Output the (x, y) coordinate of the center of the cell containing the given text.  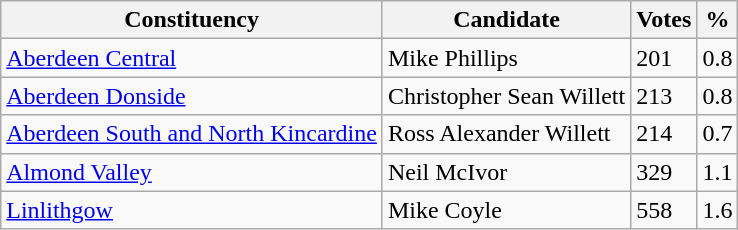
Candidate (506, 20)
Constituency (192, 20)
Aberdeen Donside (192, 96)
201 (664, 58)
329 (664, 172)
Almond Valley (192, 172)
% (718, 20)
Mike Coyle (506, 210)
Neil McIvor (506, 172)
214 (664, 134)
Aberdeen South and North Kincardine (192, 134)
558 (664, 210)
1.1 (718, 172)
Christopher Sean Willett (506, 96)
Votes (664, 20)
213 (664, 96)
Aberdeen Central (192, 58)
Ross Alexander Willett (506, 134)
Linlithgow (192, 210)
0.7 (718, 134)
1.6 (718, 210)
Mike Phillips (506, 58)
